Return the (x, y) coordinate for the center point of the cell that contains the specified text.  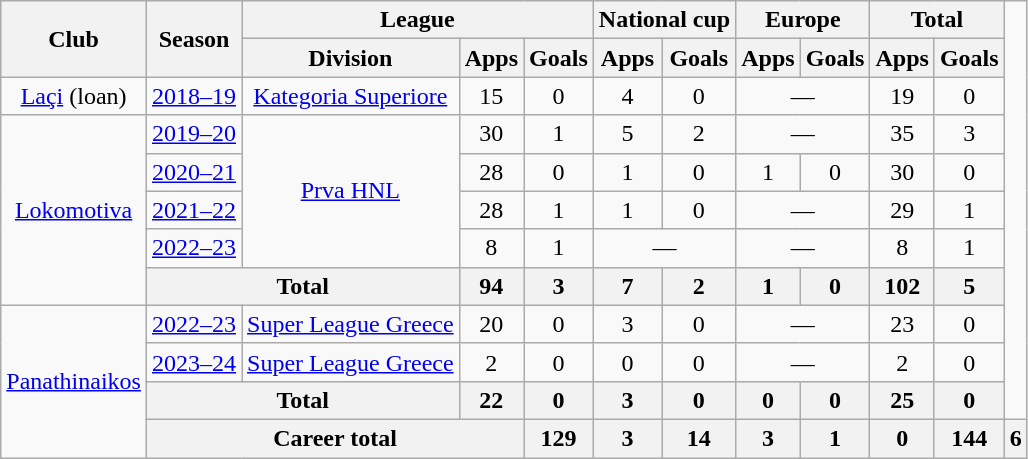
19 (902, 96)
20 (491, 324)
Career total (334, 438)
94 (491, 286)
League (418, 20)
Division (351, 58)
Season (194, 39)
25 (902, 400)
Prva HNL (351, 191)
15 (491, 96)
129 (559, 438)
144 (969, 438)
14 (699, 438)
35 (902, 134)
102 (902, 286)
29 (902, 210)
Lokomotiva (74, 210)
4 (627, 96)
Laçi (loan) (74, 96)
Club (74, 39)
7 (627, 286)
2020–21 (194, 172)
2018–19 (194, 96)
6 (1016, 438)
National cup (664, 20)
2019–20 (194, 134)
23 (902, 324)
Panathinaikos (74, 381)
2021–22 (194, 210)
22 (491, 400)
Kategoria Superiore (351, 96)
Europe (803, 20)
2023–24 (194, 362)
